Return (x, y) of the center of cell containing provided text 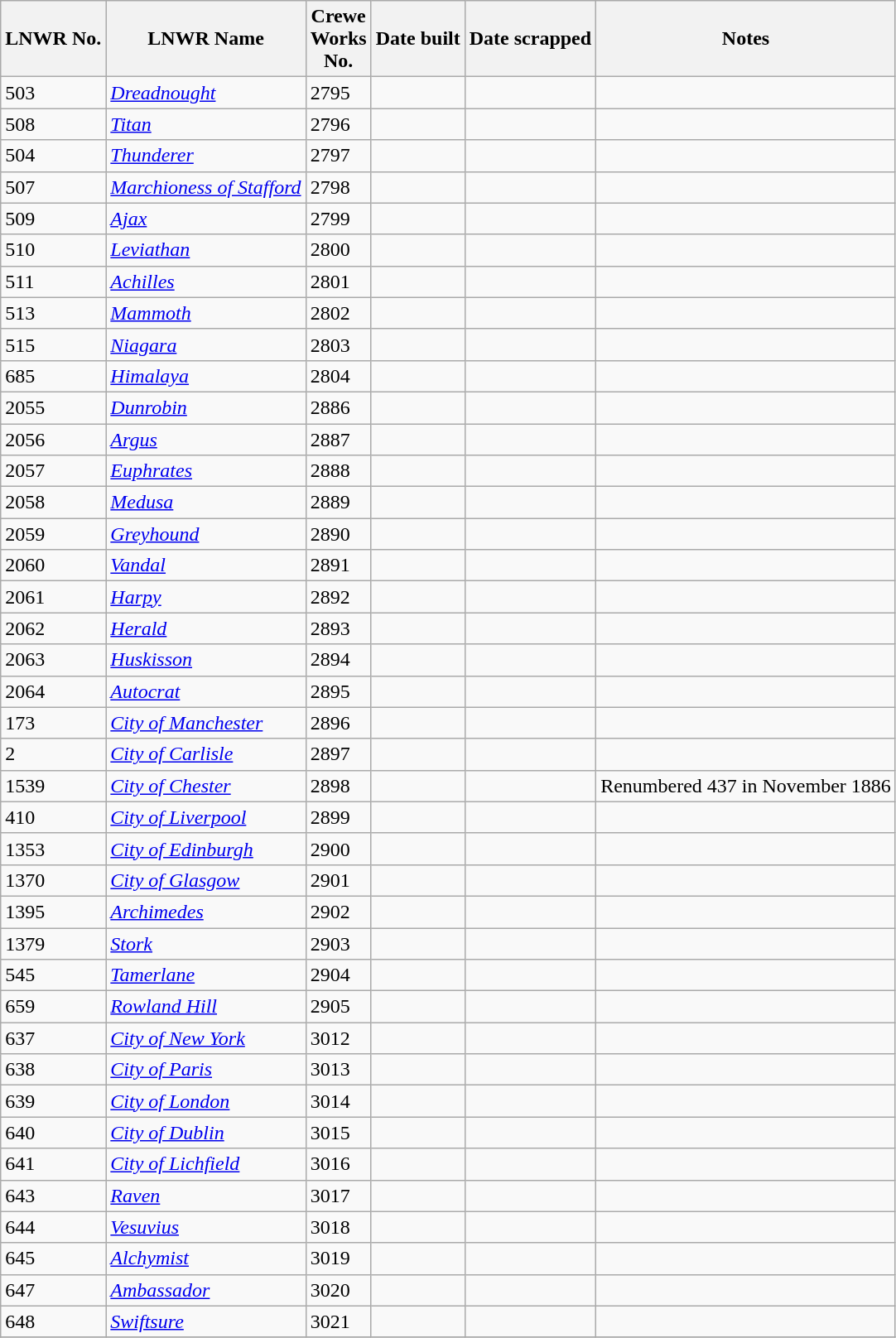
2057 (53, 471)
Niagara (205, 344)
644 (53, 1227)
2804 (338, 376)
Date scrapped (530, 39)
3017 (338, 1196)
2798 (338, 187)
2059 (53, 534)
2056 (53, 440)
2899 (338, 817)
2803 (338, 344)
Archimedes (205, 912)
2900 (338, 849)
641 (53, 1164)
2889 (338, 503)
1539 (53, 786)
2 (53, 754)
2903 (338, 943)
2064 (53, 691)
2894 (338, 660)
507 (53, 187)
LNWR Name (205, 39)
3020 (338, 1290)
2063 (53, 660)
640 (53, 1133)
2799 (338, 219)
2058 (53, 503)
1395 (53, 912)
Mammoth (205, 313)
685 (53, 376)
Himalaya (205, 376)
2897 (338, 754)
Dunrobin (205, 407)
City of Glasgow (205, 880)
1379 (53, 943)
Vesuvius (205, 1227)
648 (53, 1321)
511 (53, 282)
637 (53, 1038)
Vandal (205, 566)
643 (53, 1196)
Medusa (205, 503)
Titan (205, 124)
Euphrates (205, 471)
City of Liverpool (205, 817)
City of New York (205, 1038)
LNWR No. (53, 39)
Herald (205, 628)
3021 (338, 1321)
3014 (338, 1101)
2892 (338, 597)
638 (53, 1070)
504 (53, 156)
545 (53, 975)
513 (53, 313)
Ajax (205, 219)
Tamerlane (205, 975)
Raven (205, 1196)
1370 (53, 880)
Stork (205, 943)
Leviathan (205, 250)
2904 (338, 975)
City of London (205, 1101)
Alchymist (205, 1259)
3019 (338, 1259)
503 (53, 93)
3018 (338, 1227)
2055 (53, 407)
3012 (338, 1038)
City of Dublin (205, 1133)
410 (53, 817)
Achilles (205, 282)
Argus (205, 440)
Ambassador (205, 1290)
515 (53, 344)
639 (53, 1101)
Date built (417, 39)
2061 (53, 597)
2800 (338, 250)
2062 (53, 628)
Rowland Hill (205, 1007)
Marchioness of Stafford (205, 187)
2888 (338, 471)
Autocrat (205, 691)
3013 (338, 1070)
2796 (338, 124)
CreweWorksNo. (338, 39)
3015 (338, 1133)
1353 (53, 849)
Harpy (205, 597)
2886 (338, 407)
2887 (338, 440)
2802 (338, 313)
City of Chester (205, 786)
2060 (53, 566)
Dreadnought (205, 93)
508 (53, 124)
2890 (338, 534)
2901 (338, 880)
2898 (338, 786)
2891 (338, 566)
Notes (746, 39)
2795 (338, 93)
Swiftsure (205, 1321)
510 (53, 250)
647 (53, 1290)
2905 (338, 1007)
2895 (338, 691)
2801 (338, 282)
City of Carlisle (205, 754)
2797 (338, 156)
Thunderer (205, 156)
City of Lichfield (205, 1164)
City of Paris (205, 1070)
645 (53, 1259)
509 (53, 219)
3016 (338, 1164)
2902 (338, 912)
Huskisson (205, 660)
2893 (338, 628)
659 (53, 1007)
Greyhound (205, 534)
173 (53, 723)
City of Manchester (205, 723)
2896 (338, 723)
Renumbered 437 in November 1886 (746, 786)
City of Edinburgh (205, 849)
